Pinpoint the cell where the given text exists, returning its (X, Y) midpoint coordinate. 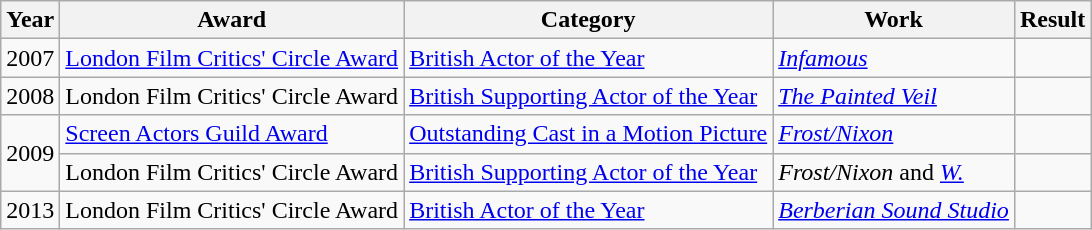
Work (894, 20)
Screen Actors Guild Award (232, 134)
Category (588, 20)
2009 (30, 153)
Result (1052, 20)
Frost/Nixon (894, 134)
Infamous (894, 58)
Berberian Sound Studio (894, 210)
Year (30, 20)
Frost/Nixon and W. (894, 172)
Award (232, 20)
2007 (30, 58)
2008 (30, 96)
The Painted Veil (894, 96)
2013 (30, 210)
Outstanding Cast in a Motion Picture (588, 134)
